Capture the cell that displays the provided text and extract its (X, Y) central coordinate. 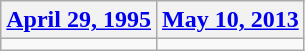
April 29, 1995 (79, 20)
May 10, 2013 (230, 20)
